Scan for the cell matching the given text and deliver its (X, Y) coordinate at center. 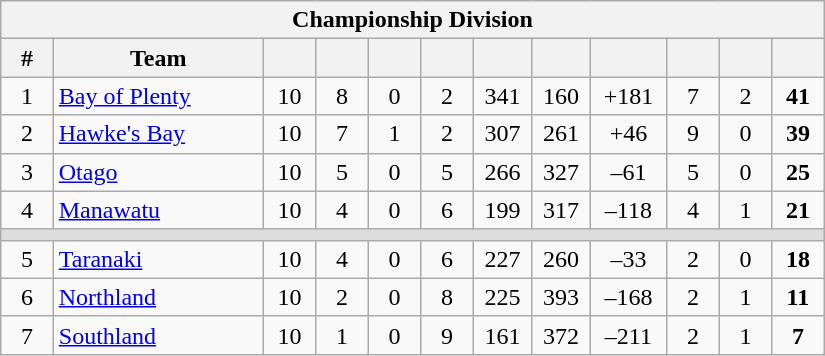
–118 (628, 210)
Otago (158, 172)
225 (502, 297)
–61 (628, 172)
39 (798, 134)
372 (561, 335)
–168 (628, 297)
# (27, 58)
327 (561, 172)
307 (502, 134)
21 (798, 210)
11 (798, 297)
Manawatu (158, 210)
–33 (628, 259)
227 (502, 259)
25 (798, 172)
317 (561, 210)
3 (27, 172)
Team (158, 58)
–211 (628, 335)
160 (561, 96)
260 (561, 259)
Taranaki (158, 259)
+46 (628, 134)
Championship Division (413, 20)
261 (561, 134)
Southland (158, 335)
+181 (628, 96)
161 (502, 335)
266 (502, 172)
41 (798, 96)
393 (561, 297)
Hawke's Bay (158, 134)
Northland (158, 297)
199 (502, 210)
341 (502, 96)
18 (798, 259)
Bay of Plenty (158, 96)
